Detect which cell encompasses the target text, then output its (x, y) center coordinate. 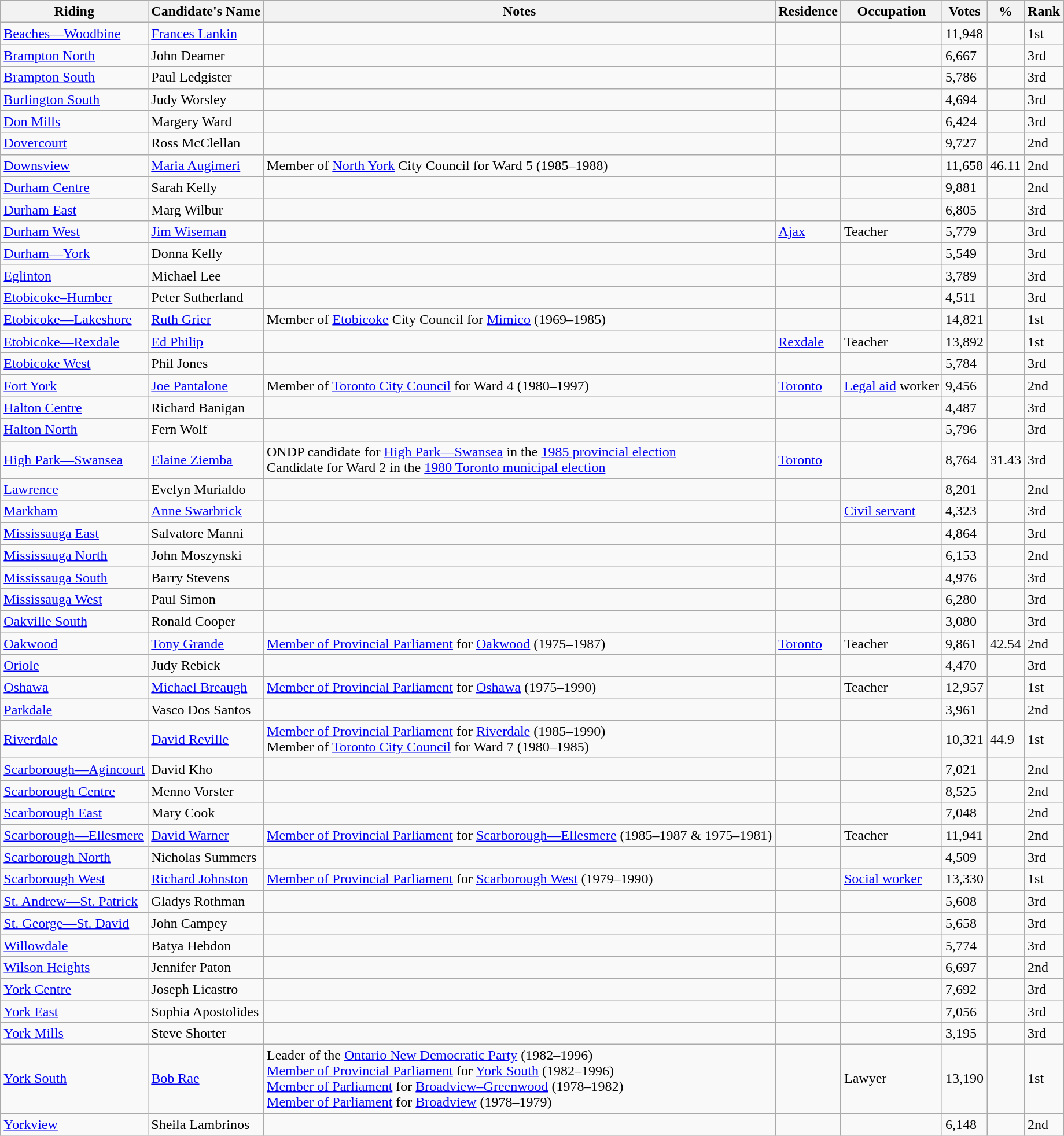
Mississauga West (74, 599)
Rank (1044, 12)
Oshawa (74, 688)
4,511 (964, 298)
Scarborough North (74, 857)
5,796 (964, 430)
8,764 (964, 459)
St. Andrew—St. Patrick (74, 901)
Durham—York (74, 253)
St. George—St. David (74, 923)
12,957 (964, 688)
% (1006, 12)
Candidate's Name (206, 12)
10,321 (964, 739)
Nicholas Summers (206, 857)
Jennifer Paton (206, 967)
6,697 (964, 967)
11,948 (964, 34)
5,658 (964, 923)
46.11 (1006, 165)
Member of North York City Council for Ward 5 (1985–1988) (520, 165)
9,727 (964, 143)
6,805 (964, 209)
9,456 (964, 386)
Salvatore Manni (206, 533)
Tony Grande (206, 644)
Peter Sutherland (206, 298)
York Mills (74, 1034)
13,892 (964, 342)
Halton Centre (74, 408)
6,153 (964, 555)
7,692 (964, 989)
Wilson Heights (74, 967)
David Kho (206, 769)
5,549 (964, 253)
Member of Provincial Parliament for Oakwood (1975–1987) (520, 644)
11,941 (964, 835)
Maria Augimeri (206, 165)
Phil Jones (206, 364)
Frances Lankin (206, 34)
Scarborough West (74, 879)
Oriole (74, 666)
4,323 (964, 511)
7,056 (964, 1012)
Judy Worsley (206, 99)
13,190 (964, 1079)
5,608 (964, 901)
5,786 (964, 78)
Etobicoke—Lakeshore (74, 320)
6,148 (964, 1124)
John Moszynski (206, 555)
Yorkview (74, 1124)
Batya Hebdon (206, 945)
David Warner (206, 835)
4,976 (964, 577)
Willowdale (74, 945)
42.54 (1006, 644)
4,864 (964, 533)
Etobicoke–Humber (74, 298)
Member of Toronto City Council for Ward 4 (1980–1997) (520, 386)
York South (74, 1079)
9,861 (964, 644)
Richard Johnston (206, 879)
Richard Banigan (206, 408)
6,424 (964, 121)
Brampton South (74, 78)
Dovercourt (74, 143)
Bob Rae (206, 1079)
Gladys Rothman (206, 901)
Durham Centre (74, 187)
Paul Simon (206, 599)
Member of Etobicoke City Council for Mimico (1969–1985) (520, 320)
5,784 (964, 364)
Burlington South (74, 99)
Oakville South (74, 621)
Michael Lee (206, 276)
Sophia Apostolides (206, 1012)
Member of Provincial Parliament for Riverdale (1985–1990) Member of Toronto City Council for Ward 7 (1980–1985) (520, 739)
Vasco Dos Santos (206, 710)
Durham West (74, 231)
Sarah Kelly (206, 187)
44.9 (1006, 739)
3,961 (964, 710)
Eglinton (74, 276)
Mississauga East (74, 533)
Votes (964, 12)
Judy Rebick (206, 666)
Michael Breaugh (206, 688)
Riding (74, 12)
7,048 (964, 813)
4,487 (964, 408)
John Deamer (206, 56)
Joe Pantalone (206, 386)
14,821 (964, 320)
ONDP candidate for High Park—Swansea in the 1985 provincial election Candidate for Ward 2 in the 1980 Toronto municipal election (520, 459)
Ajax (808, 231)
Member of Provincial Parliament for Oshawa (1975–1990) (520, 688)
Occupation (891, 12)
Jim Wiseman (206, 231)
Menno Vorster (206, 791)
Barry Stevens (206, 577)
Evelyn Murialdo (206, 489)
Ronald Cooper (206, 621)
Don Mills (74, 121)
David Reville (206, 739)
Markham (74, 511)
Scarborough—Ellesmere (74, 835)
11,658 (964, 165)
Scarborough—Agincourt (74, 769)
4,509 (964, 857)
Brampton North (74, 56)
Steve Shorter (206, 1034)
Margery Ward (206, 121)
Riverdale (74, 739)
6,667 (964, 56)
High Park—Swansea (74, 459)
Fern Wolf (206, 430)
4,694 (964, 99)
Member of Provincial Parliament for Scarborough—Ellesmere (1985–1987 & 1975–1981) (520, 835)
Notes (520, 12)
Donna Kelly (206, 253)
York Centre (74, 989)
4,470 (964, 666)
Ed Philip (206, 342)
Etobicoke—Rexdale (74, 342)
Member of Provincial Parliament for Scarborough West (1979–1990) (520, 879)
Parkdale (74, 710)
Etobicoke West (74, 364)
York East (74, 1012)
7,021 (964, 769)
Fort York (74, 386)
9,881 (964, 187)
5,774 (964, 945)
Rexdale (808, 342)
13,330 (964, 879)
Mississauga North (74, 555)
3,080 (964, 621)
Halton North (74, 430)
Mississauga South (74, 577)
Oakwood (74, 644)
31.43 (1006, 459)
Lawyer (891, 1079)
Ruth Grier (206, 320)
Paul Ledgister (206, 78)
Scarborough Centre (74, 791)
5,779 (964, 231)
Social worker (891, 879)
Downsview (74, 165)
3,195 (964, 1034)
Residence (808, 12)
Civil servant (891, 511)
Scarborough East (74, 813)
Ross McClellan (206, 143)
John Campey (206, 923)
6,280 (964, 599)
Lawrence (74, 489)
Joseph Licastro (206, 989)
Mary Cook (206, 813)
8,525 (964, 791)
8,201 (964, 489)
Elaine Ziemba (206, 459)
Marg Wilbur (206, 209)
Beaches—Woodbine (74, 34)
Legal aid worker (891, 386)
Anne Swarbrick (206, 511)
3,789 (964, 276)
Sheila Lambrinos (206, 1124)
Durham East (74, 209)
